Output the (X, Y) coordinate of the center of the cell containing the given text.  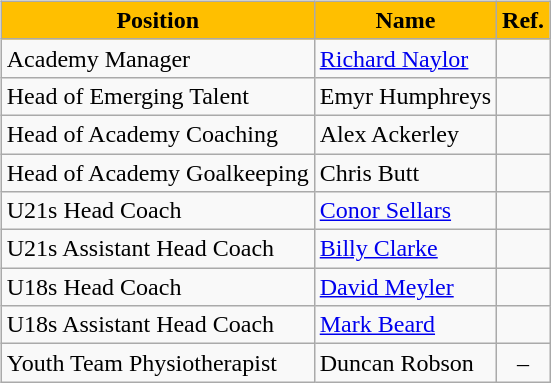
Chris Butt (405, 173)
Billy Clarke (405, 249)
Name (405, 20)
Youth Team Physiotherapist (158, 363)
Emyr Humphreys (405, 96)
Conor Sellars (405, 211)
Ref. (524, 20)
Head of Academy Goalkeeping (158, 173)
U18s Assistant Head Coach (158, 325)
Position (158, 20)
David Meyler (405, 287)
Duncan Robson (405, 363)
U21s Head Coach (158, 211)
U21s Assistant Head Coach (158, 249)
Alex Ackerley (405, 134)
– (524, 363)
Mark Beard (405, 325)
Head of Emerging Talent (158, 96)
Academy Manager (158, 58)
Richard Naylor (405, 58)
Head of Academy Coaching (158, 134)
U18s Head Coach (158, 287)
